Capture the cell that displays the provided text and extract its (X, Y) central coordinate. 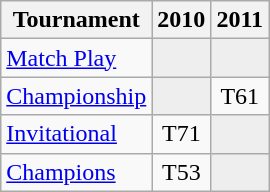
Tournament (76, 20)
2010 (182, 20)
Champions (76, 172)
Championship (76, 96)
T61 (240, 96)
T53 (182, 172)
Match Play (76, 58)
Invitational (76, 134)
2011 (240, 20)
T71 (182, 134)
